Return (x, y) of the center of cell containing provided text 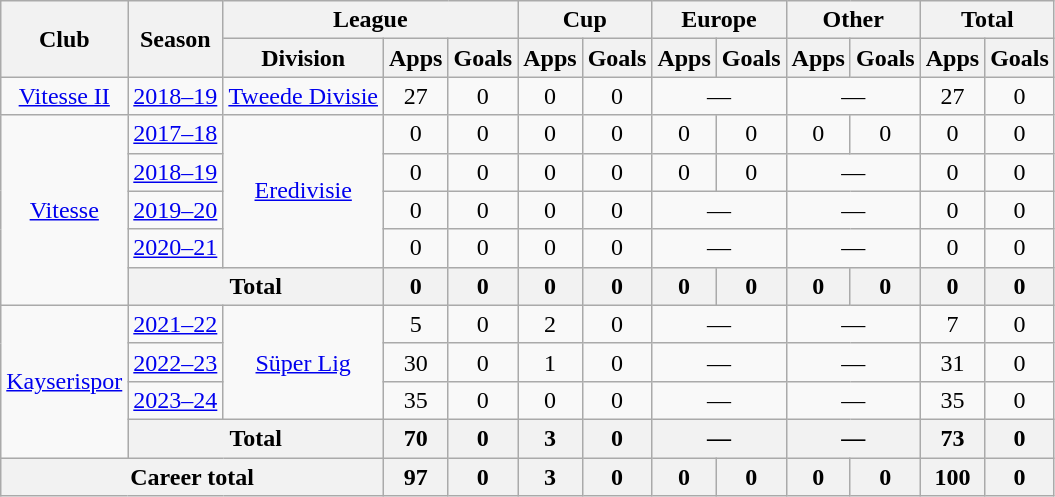
Career total (192, 477)
2021–22 (176, 324)
1 (550, 362)
Eredivisie (304, 191)
2 (550, 324)
2019–20 (176, 210)
Cup (585, 20)
7 (952, 324)
League (370, 20)
30 (416, 362)
73 (952, 438)
97 (416, 477)
Kayserispor (64, 381)
Tweede Divisie (304, 96)
31 (952, 362)
Europe (719, 20)
Other (853, 20)
Süper Lig (304, 362)
100 (952, 477)
2023–24 (176, 400)
2020–21 (176, 248)
5 (416, 324)
70 (416, 438)
Season (176, 39)
Vitesse (64, 210)
Club (64, 39)
2022–23 (176, 362)
Division (304, 58)
2017–18 (176, 134)
Vitesse II (64, 96)
